Identify which cell holds the provided text, then report its [x, y] central coordinate. 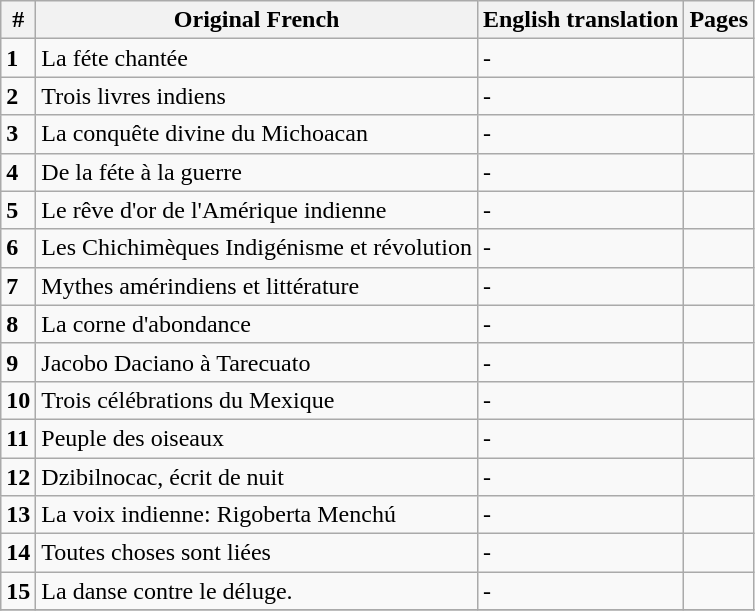
2 [18, 96]
Pages [719, 20]
La conquête divine du Michoacan [257, 134]
9 [18, 362]
Original French [257, 20]
1 [18, 58]
11 [18, 438]
7 [18, 286]
3 [18, 134]
Trois livres indiens [257, 96]
Peuple des oiseaux [257, 438]
La voix indienne: Rigoberta Menchú [257, 515]
Trois célébrations du Mexique [257, 400]
8 [18, 324]
13 [18, 515]
Mythes amérindiens et littérature [257, 286]
De la féte à la guerre [257, 172]
Les Chichimèques Indigénisme et révolution [257, 248]
12 [18, 477]
English translation [580, 20]
10 [18, 400]
5 [18, 210]
La corne d'abondance [257, 324]
Dzibilnocac, écrit de nuit [257, 477]
Toutes choses sont liées [257, 553]
La danse contre le déluge. [257, 591]
15 [18, 591]
Le rêve d'or de l'Amérique indienne [257, 210]
La féte chantée [257, 58]
6 [18, 248]
4 [18, 172]
# [18, 20]
Jacobo Daciano à Tarecuato [257, 362]
14 [18, 553]
